Output the (x, y) coordinate of the center of the cell containing the given text.  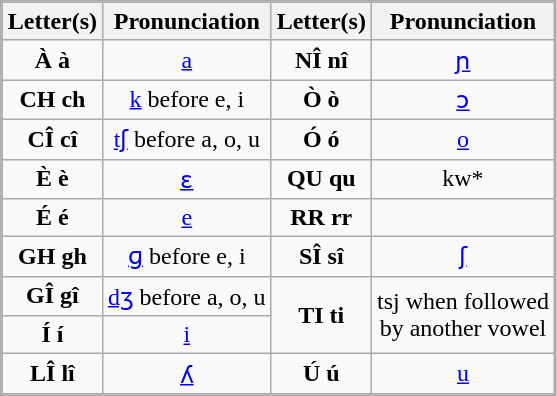
ɲ (462, 60)
ɡ before e, i (188, 257)
CÎ cî (52, 139)
ʎ (188, 374)
kw* (462, 179)
GÎ gî (52, 296)
SÎ sî (321, 257)
GH gh (52, 257)
ʃ (462, 257)
È è (52, 179)
u (462, 374)
a (188, 60)
É é (52, 218)
dʒ before a, o, u (188, 296)
QU qu (321, 179)
i (188, 335)
ɔ (462, 100)
CH ch (52, 100)
tsj when followedby another vowel (462, 315)
Ó ó (321, 139)
ɛ (188, 179)
Ú ú (321, 374)
NÎ nî (321, 60)
LÎ lî (52, 374)
k before e, i (188, 100)
À à (52, 60)
e (188, 218)
Ò ò (321, 100)
tʃ before a, o, u (188, 139)
o (462, 139)
TI ti (321, 315)
RR rr (321, 218)
Í í (52, 335)
